Provide the [x, y] coordinate of the cell's center where the given text is located.  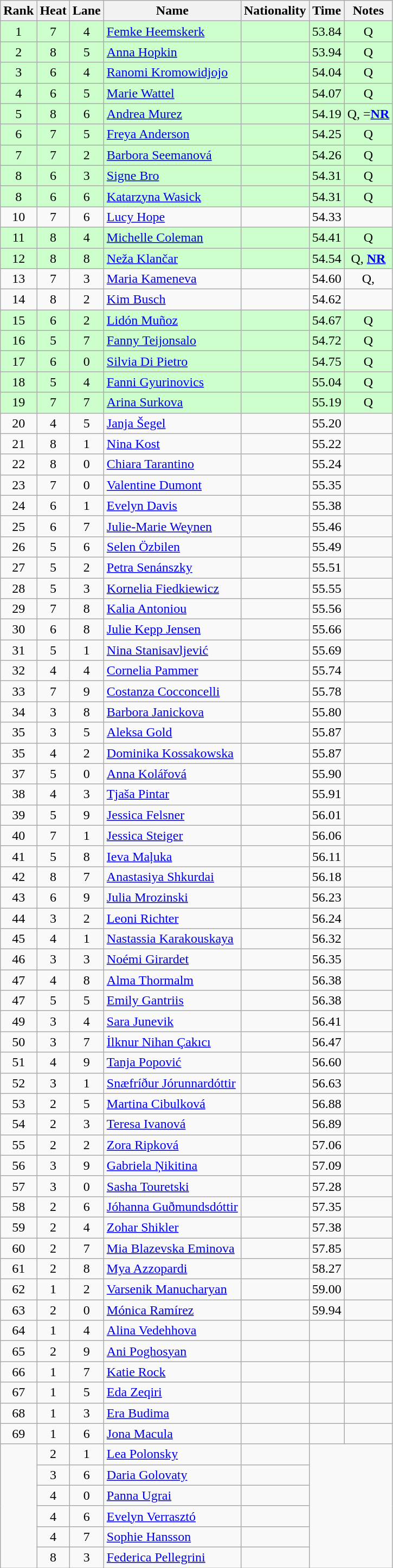
Mia Blazevska Eminova [172, 1248]
56.41 [326, 1021]
Ani Poghosyan [172, 1351]
20 [18, 423]
Teresa Ivanová [172, 1124]
Mónica Ramírez [172, 1310]
56.24 [326, 918]
55.49 [326, 547]
54.26 [326, 155]
62 [18, 1290]
Mya Azzopardi [172, 1269]
33 [18, 691]
Katarzyna Wasick [172, 196]
Janja Šegel [172, 423]
55.04 [326, 382]
Chiara Tarantino [172, 464]
55 [18, 1145]
Kornelia Fiedkiewicz [172, 588]
Lucy Hope [172, 217]
30 [18, 630]
Panna Ugrai [172, 1495]
Eda Zeqiri [172, 1392]
Evelyn Verrasztó [172, 1516]
Katie Rock [172, 1372]
54.75 [326, 361]
29 [18, 609]
56.11 [326, 856]
Ranomi Kromowidjojo [172, 73]
17 [18, 361]
56.47 [326, 1042]
56.18 [326, 877]
55.74 [326, 671]
Selen Özbilen [172, 547]
56.88 [326, 1104]
Andrea Murez [172, 114]
Valentine Dumont [172, 485]
Zohar Shikler [172, 1227]
54.07 [326, 93]
55.38 [326, 506]
55.55 [326, 588]
42 [18, 877]
Heat [53, 11]
56.89 [326, 1124]
Time [326, 11]
32 [18, 671]
27 [18, 567]
Snæfríður Jórunnardóttir [172, 1083]
67 [18, 1392]
59.94 [326, 1310]
54.33 [326, 217]
45 [18, 939]
Kalia Antoniou [172, 609]
Evelyn Davis [172, 506]
54.60 [326, 279]
21 [18, 444]
Zora Ripková [172, 1145]
31 [18, 650]
Fanni Gyurinovics [172, 382]
Noémi Girardet [172, 960]
Name [172, 11]
64 [18, 1331]
13 [18, 279]
İlknur Nihan Çakıcı [172, 1042]
Alina Vedehhova [172, 1331]
55.22 [326, 444]
Julie Kepp Jensen [172, 630]
Tanja Popović [172, 1062]
Jessica Steiger [172, 835]
18 [18, 382]
37 [18, 774]
46 [18, 960]
Petra Senánszky [172, 567]
26 [18, 547]
56.01 [326, 815]
57 [18, 1186]
52 [18, 1083]
66 [18, 1372]
Martina Cibulková [172, 1104]
Signe Bro [172, 176]
Anastasiya Shkurdai [172, 877]
Cornelia Pammer [172, 671]
49 [18, 1021]
Nastassia Karakouskaya [172, 939]
63 [18, 1310]
Lea Polonsky [172, 1454]
15 [18, 320]
56.60 [326, 1062]
56.06 [326, 835]
39 [18, 815]
12 [18, 258]
19 [18, 403]
38 [18, 794]
51 [18, 1062]
Barbora Seemanová [172, 155]
59.00 [326, 1290]
56.63 [326, 1083]
Q, NR [369, 258]
58 [18, 1207]
Jóhanna Guðmundsdóttir [172, 1207]
23 [18, 485]
Q, [369, 279]
55.91 [326, 794]
Ieva Maļuka [172, 856]
Dominika Kossakowska [172, 753]
61 [18, 1269]
Sasha Touretski [172, 1186]
Era Budima [172, 1413]
Nina Kost [172, 444]
Sara Junevik [172, 1021]
57.28 [326, 1186]
Tjaša Pintar [172, 794]
14 [18, 300]
55.51 [326, 567]
22 [18, 464]
57.35 [326, 1207]
Jessica Felsner [172, 815]
Neža Klančar [172, 258]
41 [18, 856]
Julia Mrozinski [172, 897]
Kim Busch [172, 300]
60 [18, 1248]
54.41 [326, 237]
54.62 [326, 300]
Freya Anderson [172, 134]
Costanza Cocconcelli [172, 691]
Femke Heemskerk [172, 31]
57.06 [326, 1145]
57.85 [326, 1248]
Michelle Coleman [172, 237]
55.20 [326, 423]
55.69 [326, 650]
54 [18, 1124]
Q, =NR [369, 114]
Leoni Richter [172, 918]
54.04 [326, 73]
11 [18, 237]
55.19 [326, 403]
57.38 [326, 1227]
56.35 [326, 960]
Jona Macula [172, 1434]
Daria Golovaty [172, 1475]
Marie Wattel [172, 93]
58.27 [326, 1269]
Rank [18, 11]
56.32 [326, 939]
Julie-Marie Weynen [172, 526]
Nina Stanisavljević [172, 650]
10 [18, 217]
Arina Surkova [172, 403]
Lane [87, 11]
55.24 [326, 464]
56 [18, 1165]
54.67 [326, 320]
25 [18, 526]
24 [18, 506]
55.80 [326, 712]
44 [18, 918]
16 [18, 341]
55.66 [326, 630]
56.23 [326, 897]
Alma Thormalm [172, 980]
55.46 [326, 526]
53 [18, 1104]
54.19 [326, 114]
55.35 [326, 485]
55.56 [326, 609]
54.25 [326, 134]
Barbora Janickova [172, 712]
28 [18, 588]
55.78 [326, 691]
55.90 [326, 774]
Silvia Di Pietro [172, 361]
Emily Gantriis [172, 1001]
53.84 [326, 31]
Nationality [275, 11]
Fanny Teijonsalo [172, 341]
Anna Kolářová [172, 774]
Maria Kameneva [172, 279]
Varsenik Manucharyan [172, 1290]
Gabriela Ņikitina [172, 1165]
Federica Pellegrini [172, 1557]
69 [18, 1434]
43 [18, 897]
65 [18, 1351]
Lidón Muñoz [172, 320]
40 [18, 835]
50 [18, 1042]
Sophie Hansson [172, 1537]
57.09 [326, 1165]
54.54 [326, 258]
59 [18, 1227]
68 [18, 1413]
Notes [369, 11]
53.94 [326, 52]
Anna Hopkin [172, 52]
34 [18, 712]
Aleksa Gold [172, 733]
54.72 [326, 341]
